Output the [X, Y] coordinate of the center of the cell containing the given text.  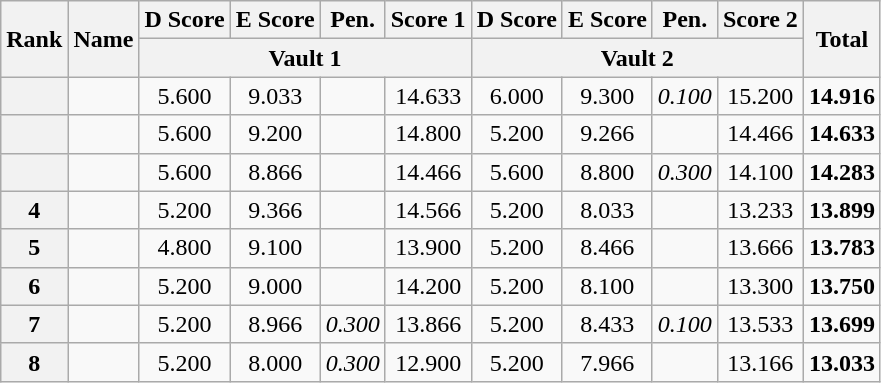
7 [34, 324]
8.966 [275, 324]
12.900 [428, 362]
4.800 [184, 248]
13.666 [760, 248]
13.783 [842, 248]
4 [34, 210]
8.000 [275, 362]
Score 1 [428, 20]
9.366 [275, 210]
9.000 [275, 286]
6.000 [516, 96]
14.200 [428, 286]
13.750 [842, 286]
9.200 [275, 134]
Total [842, 39]
Vault 2 [637, 58]
8.866 [275, 172]
9.266 [607, 134]
9.033 [275, 96]
14.916 [842, 96]
8.433 [607, 324]
Vault 1 [305, 58]
5 [34, 248]
8.100 [607, 286]
9.100 [275, 248]
9.300 [607, 96]
14.566 [428, 210]
14.283 [842, 172]
13.699 [842, 324]
Rank [34, 39]
Score 2 [760, 20]
13.033 [842, 362]
13.899 [842, 210]
8 [34, 362]
13.166 [760, 362]
14.800 [428, 134]
8.800 [607, 172]
6 [34, 286]
8.033 [607, 210]
8.466 [607, 248]
13.866 [428, 324]
13.300 [760, 286]
13.233 [760, 210]
7.966 [607, 362]
13.900 [428, 248]
13.533 [760, 324]
15.200 [760, 96]
Name [104, 39]
14.100 [760, 172]
